Provide the [X, Y] coordinate of the cell's center where the given text is located.  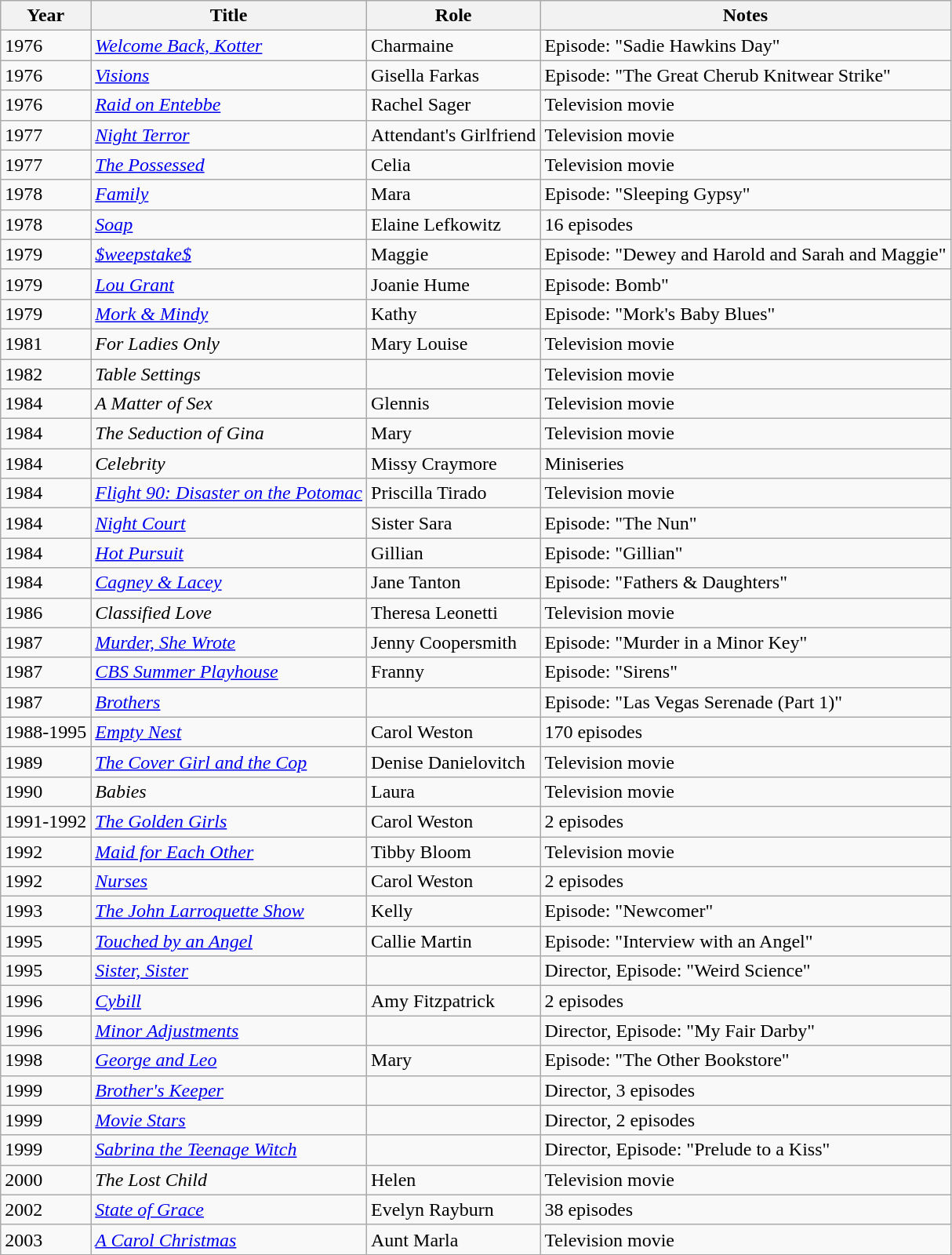
Priscilla Tirado [453, 493]
Episode: "Interview with an Angel" [745, 941]
Family [229, 195]
Evelyn Rayburn [453, 1210]
The John Larroquette Show [229, 911]
Denise Danielovitch [453, 762]
Gisella Farkas [453, 75]
Classified Love [229, 613]
Episode: "Dewey and Harold and Sarah and Maggie" [745, 254]
Episode: "The Nun" [745, 523]
170 episodes [745, 732]
Franny [453, 672]
1986 [45, 613]
Year [45, 16]
Table Settings [229, 374]
Charmaine [453, 45]
1990 [45, 791]
Episode: "Sadie Hawkins Day" [745, 45]
Theresa Leonetti [453, 613]
1982 [45, 374]
Kelly [453, 911]
Glennis [453, 404]
Amy Fitzpatrick [453, 1001]
The Cover Girl and the Cop [229, 762]
Episode: "The Other Bookstore" [745, 1060]
Episode: "Sirens" [745, 672]
For Ladies Only [229, 344]
Rachel Sager [453, 105]
A Carol Christmas [229, 1239]
Attendant's Girlfriend [453, 135]
Director, 3 episodes [745, 1090]
Episode: "Las Vegas Serenade (Part 1)" [745, 702]
Episode: "Newcomer" [745, 911]
Cagney & Lacey [229, 583]
Visions [229, 75]
Episode: "Mork's Baby Blues" [745, 314]
Director, Episode: "My Fair Darby" [745, 1031]
Celebrity [229, 464]
State of Grace [229, 1210]
Missy Craymore [453, 464]
Director, Episode: "Prelude to a Kiss" [745, 1150]
George and Leo [229, 1060]
2003 [45, 1239]
The Lost Child [229, 1180]
Night Court [229, 523]
1989 [45, 762]
Flight 90: Disaster on the Potomac [229, 493]
Episode: Bomb" [745, 284]
2000 [45, 1180]
Tibby Bloom [453, 851]
Maid for Each Other [229, 851]
$weepstake$ [229, 254]
Title [229, 16]
Laura [453, 791]
Sabrina the Teenage Witch [229, 1150]
Movie Stars [229, 1120]
Director, 2 episodes [745, 1120]
Notes [745, 16]
Hot Pursuit [229, 553]
Welcome Back, Kotter [229, 45]
The Seduction of Gina [229, 434]
2002 [45, 1210]
A Matter of Sex [229, 404]
Sister, Sister [229, 971]
Jenny Coopersmith [453, 642]
1988-1995 [45, 732]
Miniseries [745, 464]
1991-1992 [45, 821]
Role [453, 16]
Helen [453, 1180]
Murder, She Wrote [229, 642]
Callie Martin [453, 941]
Brother's Keeper [229, 1090]
Raid on Entebbe [229, 105]
Episode: "The Great Cherub Knitwear Strike" [745, 75]
1981 [45, 344]
Empty Nest [229, 732]
Celia [453, 165]
Gillian [453, 553]
Brothers [229, 702]
Jane Tanton [453, 583]
Elaine Lefkowitz [453, 224]
Maggie [453, 254]
Joanie Hume [453, 284]
38 episodes [745, 1210]
Cybill [229, 1001]
16 episodes [745, 224]
Babies [229, 791]
Lou Grant [229, 284]
Kathy [453, 314]
Mary Louise [453, 344]
Soap [229, 224]
Episode: "Sleeping Gypsy" [745, 195]
1998 [45, 1060]
Minor Adjustments [229, 1031]
Mara [453, 195]
The Possessed [229, 165]
Director, Episode: "Weird Science" [745, 971]
Sister Sara [453, 523]
Episode: "Fathers & Daughters" [745, 583]
The Golden Girls [229, 821]
Aunt Marla [453, 1239]
CBS Summer Playhouse [229, 672]
Nurses [229, 882]
Mork & Mindy [229, 314]
1993 [45, 911]
Episode: "Gillian" [745, 553]
Night Terror [229, 135]
Touched by an Angel [229, 941]
Episode: "Murder in a Minor Key" [745, 642]
